Find where the given text appears and provide that cell's center as [X, Y] coordinate. 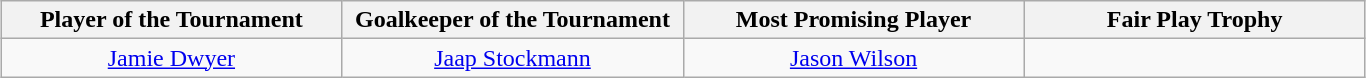
Jamie Dwyer [172, 58]
Jaap Stockmann [512, 58]
Fair Play Trophy [1194, 20]
Jason Wilson [854, 58]
Goalkeeper of the Tournament [512, 20]
Player of the Tournament [172, 20]
Most Promising Player [854, 20]
